Detect which cell encompasses the target text, then output its (X, Y) center coordinate. 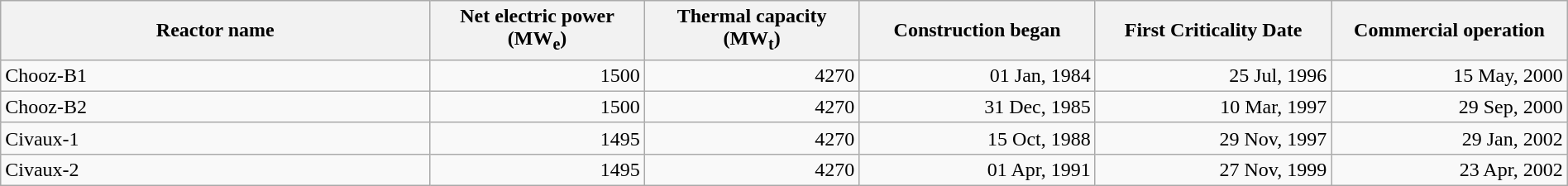
Civaux-1 (215, 138)
29 Nov, 1997 (1212, 138)
Thermal capacity (MWt) (752, 30)
Construction began (978, 30)
15 Oct, 1988 (978, 138)
15 May, 2000 (1449, 75)
01 Jan, 1984 (978, 75)
25 Jul, 1996 (1212, 75)
Commercial operation (1449, 30)
Chooz-B1 (215, 75)
10 Mar, 1997 (1212, 107)
First Criticality Date (1212, 30)
27 Nov, 1999 (1212, 169)
29 Jan, 2002 (1449, 138)
23 Apr, 2002 (1449, 169)
29 Sep, 2000 (1449, 107)
Net electric power (MWe) (538, 30)
Civaux-2 (215, 169)
31 Dec, 1985 (978, 107)
Reactor name (215, 30)
01 Apr, 1991 (978, 169)
Chooz-B2 (215, 107)
